Return (X, Y) of the center of cell containing provided text 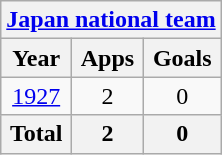
Year (36, 58)
Japan national team (111, 20)
Apps (108, 58)
Total (36, 134)
Goals (182, 58)
1927 (36, 96)
